Scan for the cell matching the given text and deliver its [X, Y] coordinate at center. 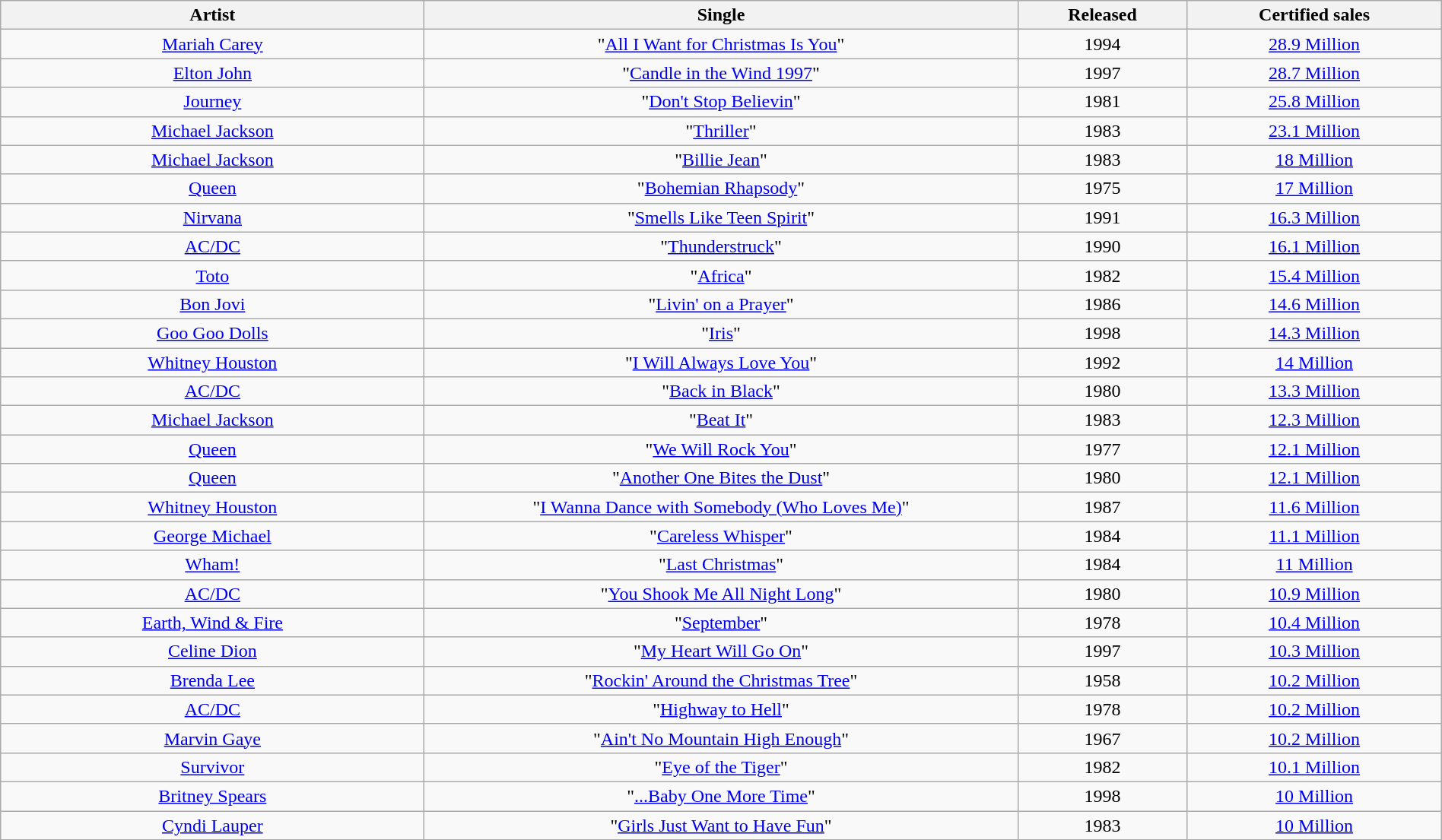
"Beat It" [721, 420]
"Thriller" [721, 131]
"Eye of the Tiger" [721, 767]
"Back in Black" [721, 391]
"Billie Jean" [721, 160]
"Careless Whisper" [721, 536]
"All I Want for Christmas Is You" [721, 44]
"...Baby One More Time" [721, 796]
23.1 Million [1314, 131]
18 Million [1314, 160]
11 Million [1314, 565]
25.8 Million [1314, 102]
11.1 Million [1314, 536]
"Bohemian Rhapsody" [721, 189]
"Smells Like Teen Spirit" [721, 217]
"Africa" [721, 275]
14 Million [1314, 363]
1992 [1103, 363]
"Another One Bites the Dust" [721, 478]
1977 [1103, 449]
16.1 Million [1314, 246]
Certified sales [1314, 15]
"Don't Stop Believin" [721, 102]
Celine Dion [213, 651]
1991 [1103, 217]
"I Wanna Dance with Somebody (Who Loves Me)" [721, 507]
1990 [1103, 246]
Bon Jovi [213, 304]
Released [1103, 15]
Nirvana [213, 217]
Britney Spears [213, 796]
10.3 Million [1314, 651]
Goo Goo Dolls [213, 333]
"Iris" [721, 333]
"We Will Rock You" [721, 449]
28.9 Million [1314, 44]
Wham! [213, 565]
"You Shook Me All Night Long" [721, 594]
14.3 Million [1314, 333]
12.3 Million [1314, 420]
George Michael [213, 536]
Elton John [213, 73]
"Livin' on a Prayer" [721, 304]
10.4 Million [1314, 623]
28.7 Million [1314, 73]
Artist [213, 15]
"Girls Just Want to Have Fun" [721, 825]
13.3 Million [1314, 391]
Journey [213, 102]
"Rockin' Around the Christmas Tree" [721, 680]
"September" [721, 623]
"Thunderstruck" [721, 246]
Earth, Wind & Fire [213, 623]
Toto [213, 275]
1986 [1103, 304]
1975 [1103, 189]
Mariah Carey [213, 44]
Marvin Gaye [213, 738]
Cyndi Lauper [213, 825]
Single [721, 15]
"Last Christmas" [721, 565]
"My Heart Will Go On" [721, 651]
14.6 Million [1314, 304]
15.4 Million [1314, 275]
1981 [1103, 102]
1994 [1103, 44]
"Ain't No Mountain High Enough" [721, 738]
"I Will Always Love You" [721, 363]
Brenda Lee [213, 680]
10.9 Million [1314, 594]
1958 [1103, 680]
1967 [1103, 738]
"Candle in the Wind 1997" [721, 73]
17 Million [1314, 189]
10.1 Million [1314, 767]
Survivor [213, 767]
"Highway to Hell" [721, 709]
11.6 Million [1314, 507]
16.3 Million [1314, 217]
1987 [1103, 507]
